Detect which cell encompasses the target text, then output its (x, y) center coordinate. 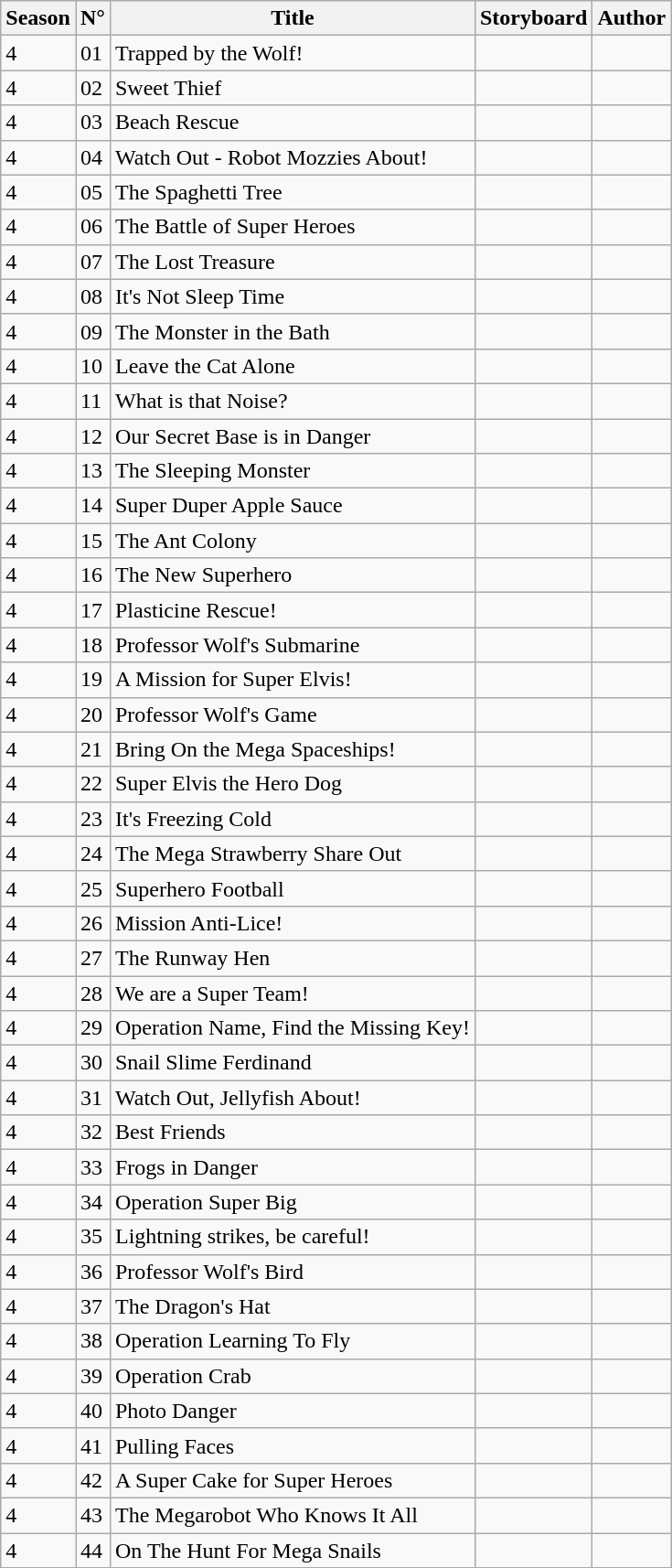
27 (92, 958)
Professor Wolf's Game (293, 714)
Leave the Cat Alone (293, 366)
12 (92, 436)
Title (293, 18)
Super Duper Apple Sauce (293, 506)
30 (92, 1063)
35 (92, 1237)
24 (92, 854)
23 (92, 819)
Super Elvis the Hero Dog (293, 784)
41 (92, 1445)
N° (92, 18)
The New Superhero (293, 575)
The Spaghetti Tree (293, 192)
Pulling Faces (293, 1445)
We are a Super Team! (293, 993)
34 (92, 1202)
Trapped by the Wolf! (293, 53)
37 (92, 1306)
It's Not Sleep Time (293, 296)
01 (92, 53)
Superhero Football (293, 888)
Watch Out - Robot Mozzies About! (293, 157)
Professor Wolf's Submarine (293, 645)
What is that Noise? (293, 401)
Author (632, 18)
Snail Slime Ferdinand (293, 1063)
The Runway Hen (293, 958)
26 (92, 923)
Operation Name, Find the Missing Key! (293, 1028)
Plasticine Rescue! (293, 610)
09 (92, 331)
16 (92, 575)
The Ant Colony (293, 541)
A Mission for Super Elvis! (293, 680)
Beach Rescue (293, 123)
21 (92, 749)
17 (92, 610)
22 (92, 784)
29 (92, 1028)
The Mega Strawberry Share Out (293, 854)
Frogs in Danger (293, 1167)
The Monster in the Bath (293, 331)
10 (92, 366)
Professor Wolf's Bird (293, 1272)
43 (92, 1515)
06 (92, 227)
Operation Crab (293, 1376)
Season (38, 18)
Our Secret Base is in Danger (293, 436)
02 (92, 88)
The Lost Treasure (293, 262)
44 (92, 1551)
Photo Danger (293, 1411)
31 (92, 1098)
42 (92, 1480)
The Battle of Super Heroes (293, 227)
Mission Anti-Lice! (293, 923)
32 (92, 1133)
Bring On the Mega Spaceships! (293, 749)
18 (92, 645)
13 (92, 471)
The Megarobot Who Knows It All (293, 1515)
14 (92, 506)
15 (92, 541)
39 (92, 1376)
11 (92, 401)
The Sleeping Monster (293, 471)
28 (92, 993)
08 (92, 296)
Operation Super Big (293, 1202)
20 (92, 714)
On The Hunt For Mega Snails (293, 1551)
36 (92, 1272)
Best Friends (293, 1133)
38 (92, 1341)
The Dragon's Hat (293, 1306)
05 (92, 192)
Operation Learning To Fly (293, 1341)
04 (92, 157)
Storyboard (533, 18)
07 (92, 262)
Sweet Thief (293, 88)
40 (92, 1411)
A Super Cake for Super Heroes (293, 1480)
25 (92, 888)
Watch Out, Jellyfish About! (293, 1098)
33 (92, 1167)
It's Freezing Cold (293, 819)
Lightning strikes, be careful! (293, 1237)
19 (92, 680)
03 (92, 123)
